Determine the [X, Y] coordinate at the center of the cell enclosing the given text.  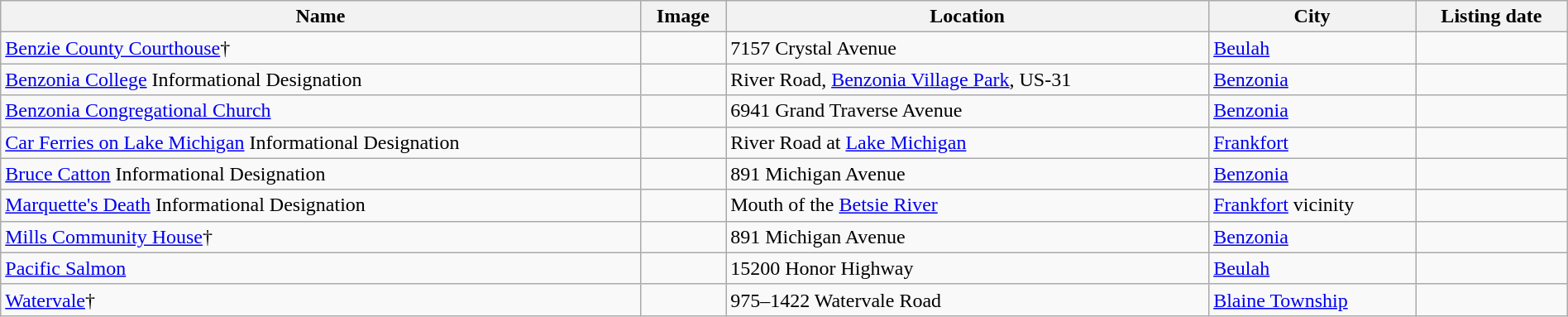
Mills Community House† [321, 237]
Benzie County Courthouse† [321, 48]
Mouth of the Betsie River [968, 205]
Name [321, 17]
Location [968, 17]
City [1312, 17]
Listing date [1492, 17]
Frankfort vicinity [1312, 205]
Frankfort [1312, 142]
Image [683, 17]
Marquette's Death Informational Designation [321, 205]
Car Ferries on Lake Michigan Informational Designation [321, 142]
Blaine Township [1312, 300]
River Road at Lake Michigan [968, 142]
Watervale† [321, 300]
975–1422 Watervale Road [968, 300]
Pacific Salmon [321, 268]
6941 Grand Traverse Avenue [968, 111]
15200 Honor Highway [968, 268]
Benzonia College Informational Designation [321, 79]
River Road, Benzonia Village Park, US-31 [968, 79]
Benzonia Congregational Church [321, 111]
Bruce Catton Informational Designation [321, 174]
7157 Crystal Avenue [968, 48]
